Output the [X, Y] coordinate of the center of the cell containing the given text.  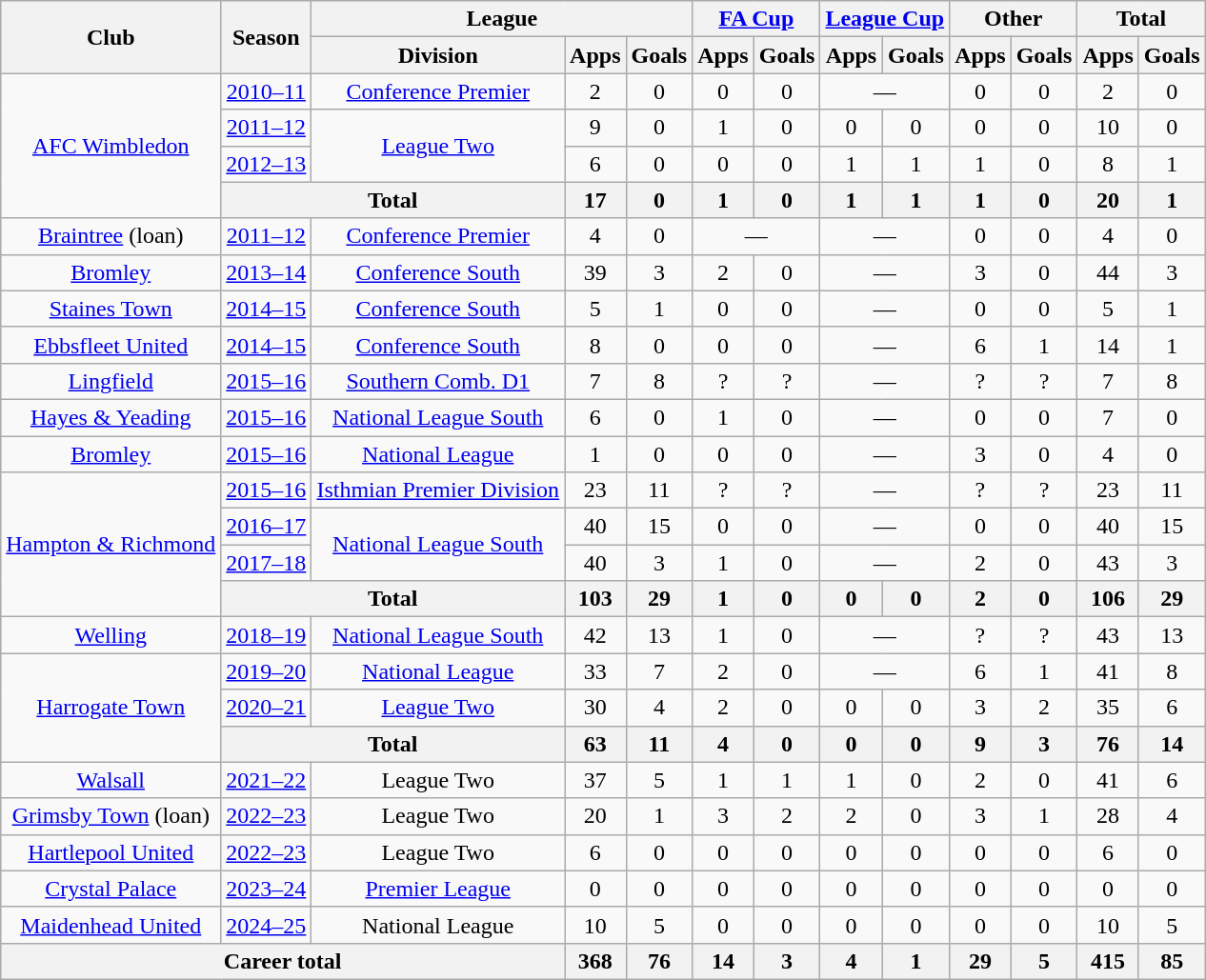
106 [1108, 599]
35 [1108, 708]
2023–24 [267, 889]
Maidenhead United [111, 925]
FA Cup [756, 19]
30 [595, 708]
28 [1108, 816]
Hayes & Yeading [111, 417]
85 [1172, 961]
17 [595, 200]
Club [111, 37]
Staines Town [111, 309]
44 [1108, 272]
39 [595, 272]
2010–11 [267, 91]
368 [595, 961]
Southern Comb. D1 [438, 381]
Crystal Palace [111, 889]
2018–19 [267, 635]
103 [595, 599]
League [502, 19]
Hartlepool United [111, 852]
AFC Wimbledon [111, 146]
63 [595, 744]
Season [267, 37]
2012–13 [267, 164]
2019–20 [267, 671]
2020–21 [267, 708]
League Cup [885, 19]
Lingfield [111, 381]
Ebbsfleet United [111, 345]
Career total [283, 961]
2021–22 [267, 780]
37 [595, 780]
Grimsby Town (loan) [111, 816]
Hampton & Richmond [111, 545]
42 [595, 635]
Walsall [111, 780]
33 [595, 671]
Welling [111, 635]
2017–18 [267, 563]
Braintree (loan) [111, 236]
Isthmian Premier Division [438, 490]
Division [438, 55]
Other [1014, 19]
Premier League [438, 889]
Harrogate Town [111, 708]
2016–17 [267, 527]
415 [1108, 961]
2024–25 [267, 925]
2013–14 [267, 272]
